Locate the cell with the specified text and output its (x, y) center coordinate. 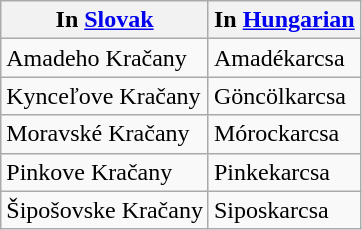
Pinkekarcsa (284, 172)
Moravské Kračany (105, 134)
Pinkove Kračany (105, 172)
Göncölkarcsa (284, 96)
Amadeho Kračany (105, 58)
Kynceľove Kračany (105, 96)
Amadékarcsa (284, 58)
In Slovak (105, 20)
In Hungarian (284, 20)
Siposkarcsa (284, 210)
Mórockarcsa (284, 134)
Šipošovske Kračany (105, 210)
